For the text-containing cell, return its midpoint in [X, Y] coordinate format. 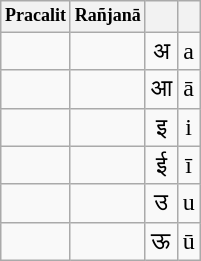
उ [161, 203]
ī [188, 165]
Rañjanā [108, 16]
आ [161, 89]
Pracalit [36, 16]
ā [188, 89]
अ [161, 51]
a [188, 51]
ū [188, 241]
इ [161, 127]
ई [161, 165]
u [188, 203]
i [188, 127]
ऊ [161, 241]
